Scan for the cell matching the given text and deliver its (X, Y) coordinate at center. 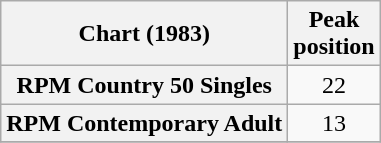
13 (334, 123)
RPM Contemporary Adult (144, 123)
RPM Country 50 Singles (144, 85)
Chart (1983) (144, 34)
Peakposition (334, 34)
22 (334, 85)
